Detect which cell encompasses the target text, then output its (X, Y) center coordinate. 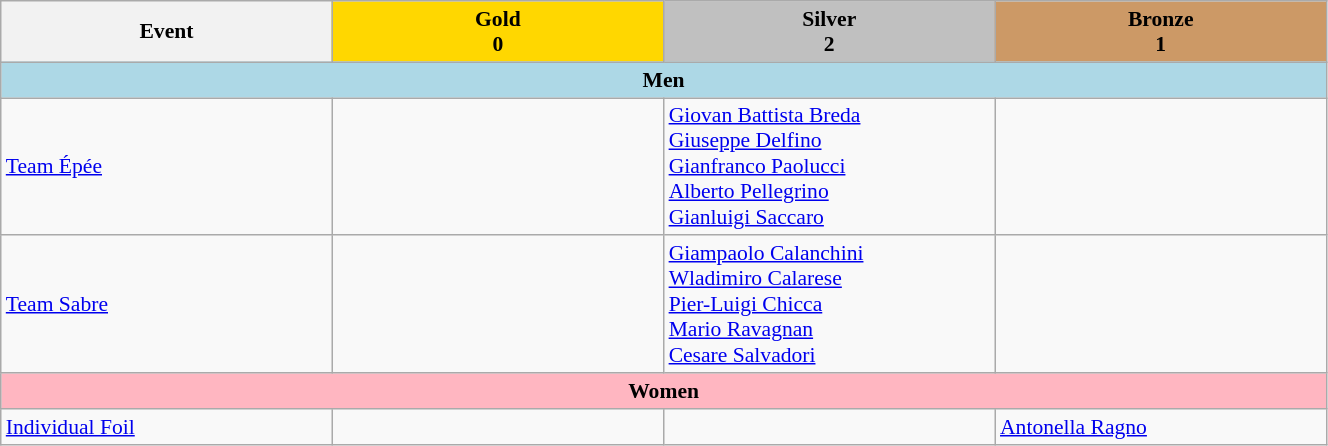
Event (166, 32)
Team Sabre (166, 305)
Giampaolo CalanchiniWladimiro CalaresePier-Luigi ChiccaMario RavagnanCesare Salvadori (830, 305)
Individual Foil (166, 427)
Antonella Ragno (1160, 427)
Team Épée (166, 167)
Gold0 (498, 32)
Giovan Battista BredaGiuseppe DelfinoGianfranco PaolucciAlberto PellegrinoGianluigi Saccaro (830, 167)
Women (664, 391)
Bronze1 (1160, 32)
Silver2 (830, 32)
Men (664, 80)
